Find where the given text appears and provide that cell's center as (x, y) coordinate. 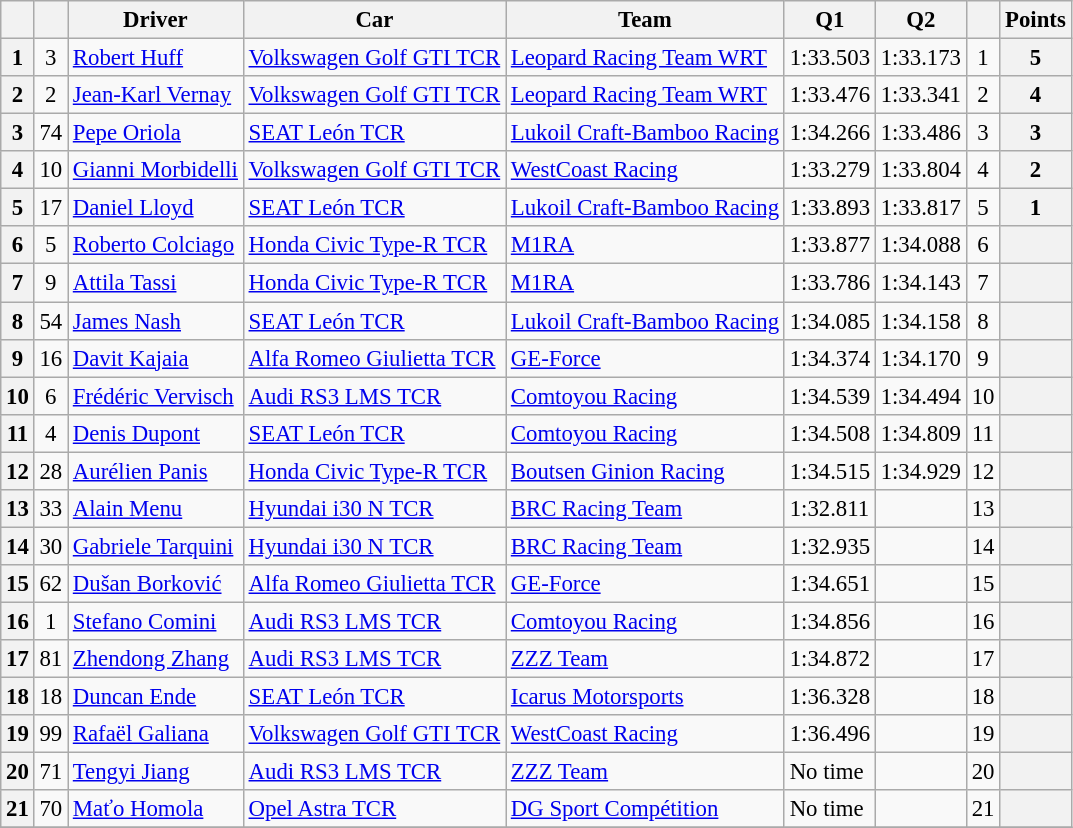
Gabriele Tarquini (156, 546)
Maťo Homola (156, 809)
Roberto Colciago (156, 245)
Driver (156, 20)
1:33.877 (830, 245)
1:36.328 (830, 697)
Team (646, 20)
33 (50, 509)
30 (50, 546)
1:34.266 (830, 133)
81 (50, 659)
1:33.503 (830, 58)
Stefano Comini (156, 621)
1:34.088 (920, 245)
Pepe Oriola (156, 133)
Denis Dupont (156, 433)
Icarus Motorsports (646, 697)
1:34.085 (830, 321)
1:33.341 (920, 95)
1:34.539 (830, 396)
1:33.476 (830, 95)
Aurélien Panis (156, 471)
Attila Tassi (156, 283)
Duncan Ende (156, 697)
1:33.279 (830, 170)
Points (1036, 20)
1:34.856 (830, 621)
1:33.817 (920, 208)
Tengyi Jiang (156, 772)
Opel Astra TCR (374, 809)
Rafaël Galiana (156, 734)
99 (50, 734)
1:34.158 (920, 321)
70 (50, 809)
1:34.170 (920, 358)
Jean-Karl Vernay (156, 95)
1:34.872 (830, 659)
1:34.494 (920, 396)
Boutsen Ginion Racing (646, 471)
1:34.651 (830, 584)
1:36.496 (830, 734)
Frédéric Vervisch (156, 396)
Davit Kajaia (156, 358)
1:33.786 (830, 283)
1:34.929 (920, 471)
Zhendong Zhang (156, 659)
1:34.515 (830, 471)
Q1 (830, 20)
Robert Huff (156, 58)
1:33.893 (830, 208)
Q2 (920, 20)
28 (50, 471)
1:33.486 (920, 133)
1:32.935 (830, 546)
1:34.374 (830, 358)
1:33.173 (920, 58)
Daniel Lloyd (156, 208)
74 (50, 133)
1:33.804 (920, 170)
1:32.811 (830, 509)
Car (374, 20)
1:34.508 (830, 433)
1:34.143 (920, 283)
71 (50, 772)
Gianni Morbidelli (156, 170)
Dušan Borković (156, 584)
54 (50, 321)
62 (50, 584)
DG Sport Compétition (646, 809)
Alain Menu (156, 509)
1:34.809 (920, 433)
James Nash (156, 321)
